Capture the cell that displays the provided text and extract its [X, Y] central coordinate. 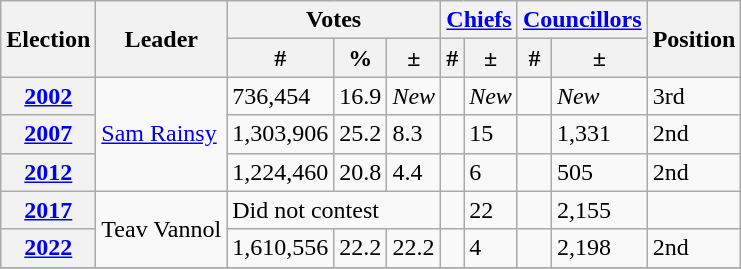
1,610,556 [280, 248]
4 [491, 248]
1,331 [599, 134]
2007 [48, 134]
3rd [694, 96]
6 [491, 172]
Leader [162, 39]
25.2 [360, 134]
2002 [48, 96]
Councillors [582, 20]
2,198 [599, 248]
Chiefs [480, 20]
16.9 [360, 96]
2,155 [599, 210]
505 [599, 172]
2012 [48, 172]
20.8 [360, 172]
Votes [334, 20]
22 [491, 210]
Position [694, 39]
Teav Vannol [162, 229]
1,224,460 [280, 172]
Sam Rainsy [162, 134]
% [360, 58]
Election [48, 39]
Did not contest [334, 210]
4.4 [414, 172]
8.3 [414, 134]
736,454 [280, 96]
2022 [48, 248]
2017 [48, 210]
1,303,906 [280, 134]
15 [491, 134]
